Capture the cell that displays the provided text and extract its (X, Y) central coordinate. 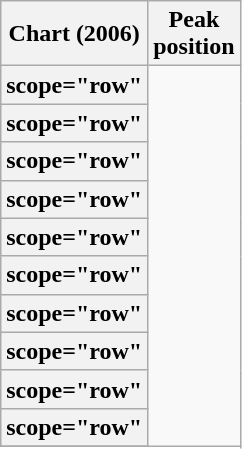
Chart (2006) (74, 34)
Peakposition (194, 34)
